Extract the (X, Y) coordinate from the center of the cell holding the provided text.  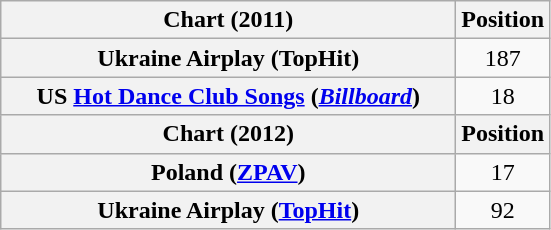
17 (503, 172)
Chart (2012) (228, 134)
US Hot Dance Club Songs (Billboard) (228, 96)
187 (503, 58)
Poland (ZPAV) (228, 172)
18 (503, 96)
Chart (2011) (228, 20)
92 (503, 210)
